Output the (x, y) coordinate of the center of the cell containing the given text.  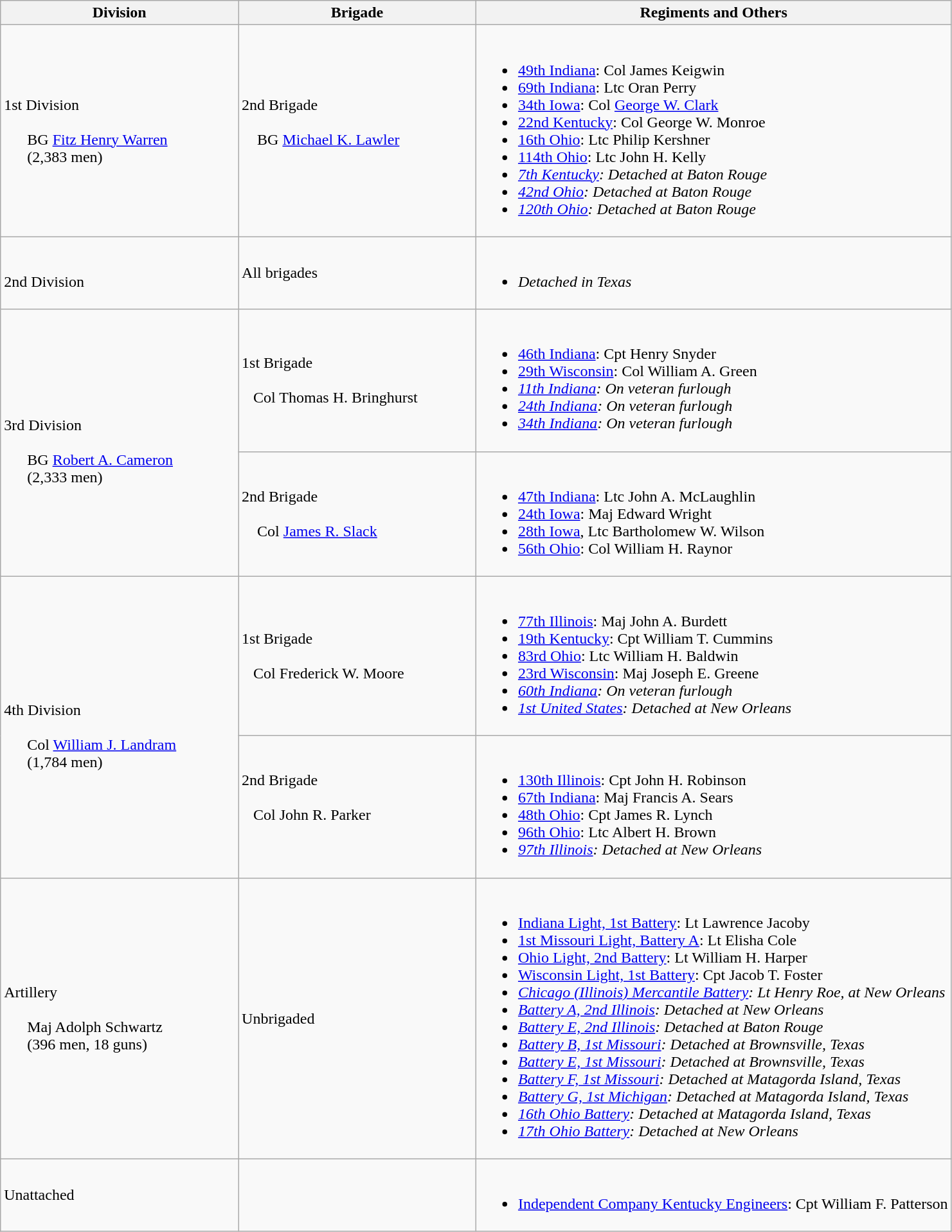
2nd Brigade Col James R. Slack (357, 514)
2nd Brigade Col John R. Parker (357, 806)
1st Division BG Fitz Henry Warren (2,383 men) (120, 131)
1st Brigade Col Thomas H. Bringhurst (357, 381)
Regiments and Others (714, 13)
2nd Division (120, 273)
4th Division Col William J. Landram (1,784 men) (120, 727)
All brigades (357, 273)
Artillery Maj Adolph Schwartz (396 men, 18 guns) (120, 1019)
Unattached (120, 1195)
Unbrigaded (357, 1019)
1st Brigade Col Frederick W. Moore (357, 656)
2nd Brigade BG Michael K. Lawler (357, 131)
47th Indiana: Ltc John A. McLaughlin24th Iowa: Maj Edward Wright28th Iowa, Ltc Bartholomew W. Wilson56th Ohio: Col William H. Raynor (714, 514)
Independent Company Kentucky Engineers: Cpt William F. Patterson (714, 1195)
Division (120, 13)
Detached in Texas (714, 273)
Brigade (357, 13)
3rd Division BG Robert A. Cameron (2,333 men) (120, 442)
